Output the (X, Y) coordinate of the center of the cell containing the given text.  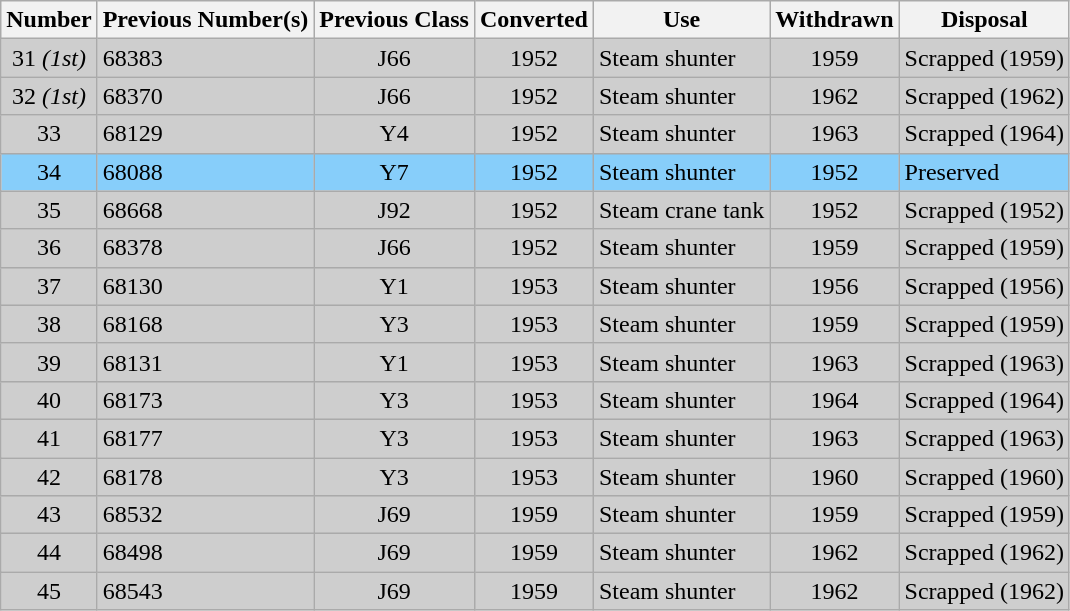
39 (49, 362)
68177 (206, 438)
41 (49, 438)
Scrapped (1956) (984, 286)
33 (49, 134)
68088 (206, 172)
68498 (206, 553)
45 (49, 591)
68378 (206, 248)
40 (49, 400)
Use (681, 20)
68129 (206, 134)
44 (49, 553)
68668 (206, 210)
Withdrawn (834, 20)
35 (49, 210)
31 (1st) (49, 58)
68178 (206, 477)
68131 (206, 362)
43 (49, 515)
68173 (206, 400)
Number (49, 20)
Y4 (394, 134)
68370 (206, 96)
Steam crane tank (681, 210)
Previous Class (394, 20)
34 (49, 172)
1960 (834, 477)
32 (1st) (49, 96)
Preserved (984, 172)
38 (49, 324)
68168 (206, 324)
1964 (834, 400)
68130 (206, 286)
Disposal (984, 20)
Scrapped (1952) (984, 210)
Converted (534, 20)
Previous Number(s) (206, 20)
37 (49, 286)
36 (49, 248)
68383 (206, 58)
68543 (206, 591)
1956 (834, 286)
Y7 (394, 172)
42 (49, 477)
68532 (206, 515)
J92 (394, 210)
Scrapped (1960) (984, 477)
